Find where the given text appears and provide that cell's center as [X, Y] coordinate. 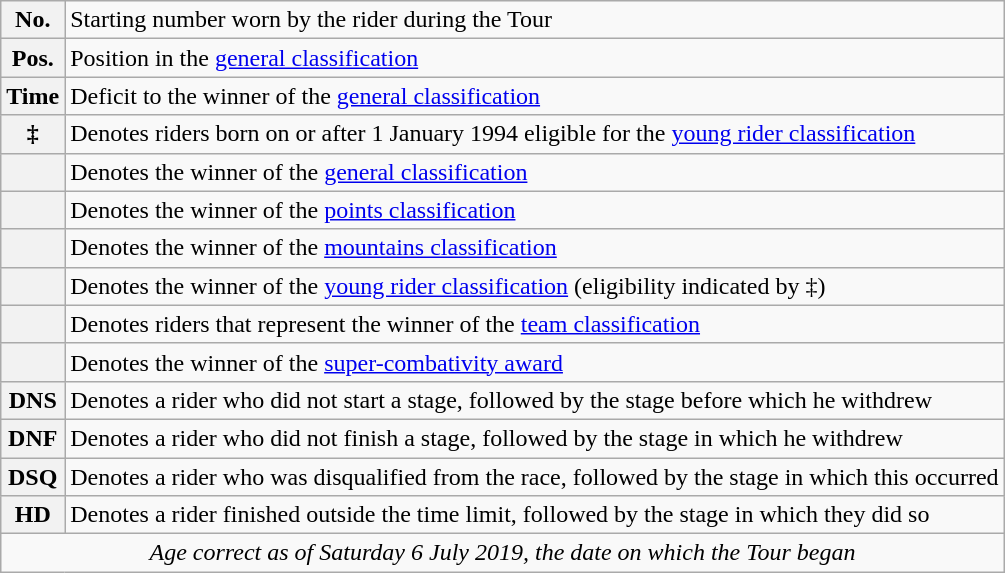
Denotes the winner of the general classification [534, 172]
Denotes riders born on or after 1 January 1994 eligible for the young rider classification [534, 134]
DNF [33, 438]
Denotes the winner of the super-combativity award [534, 362]
DSQ [33, 477]
Position in the general classification [534, 58]
Denotes a rider finished outside the time limit, followed by the stage in which they did so [534, 515]
Denotes a rider who did not start a stage, followed by the stage before which he withdrew [534, 400]
Denotes a rider who did not finish a stage, followed by the stage in which he withdrew [534, 438]
Denotes a rider who was disqualified from the race, followed by the stage in which this occurred [534, 477]
Denotes the winner of the points classification [534, 210]
Pos. [33, 58]
Age correct as of Saturday 6 July 2019, the date on which the Tour began [502, 553]
DNS [33, 400]
Denotes the winner of the mountains classification [534, 248]
Starting number worn by the rider during the Tour [534, 20]
Time [33, 96]
HD [33, 515]
‡ [33, 134]
Denotes the winner of the young rider classification (eligibility indicated by ‡) [534, 286]
No. [33, 20]
Denotes riders that represent the winner of the team classification [534, 324]
Deficit to the winner of the general classification [534, 96]
